Locate the cell with the specified text and output its [x, y] center coordinate. 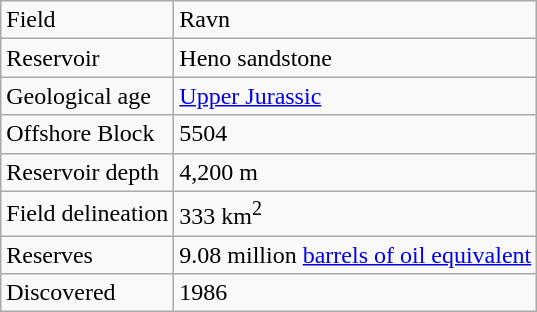
Discovered [88, 293]
Offshore Block [88, 134]
Reserves [88, 255]
9.08 million barrels of oil equivalent [356, 255]
Reservoir [88, 58]
1986 [356, 293]
5504 [356, 134]
Heno sandstone [356, 58]
Field delineation [88, 214]
Ravn [356, 20]
Upper Jurassic [356, 96]
Geological age [88, 96]
333 km2 [356, 214]
Reservoir depth [88, 172]
4,200 m [356, 172]
Field [88, 20]
